Identify which cell holds the provided text, then report its (X, Y) central coordinate. 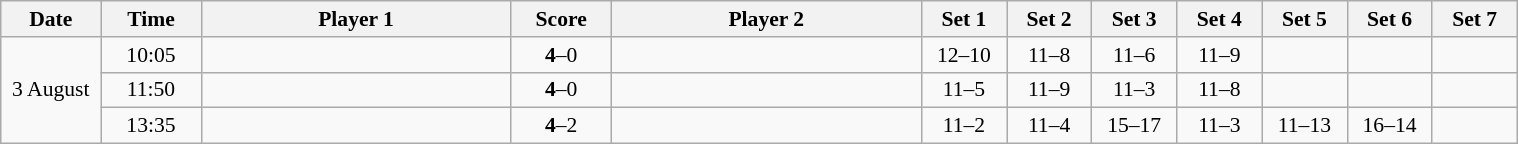
16–14 (1390, 126)
4–2 (561, 126)
12–10 (964, 55)
Score (561, 19)
Date (51, 19)
Set 6 (1390, 19)
Set 4 (1220, 19)
10:05 (151, 55)
Player 2 (766, 19)
11–2 (964, 126)
Time (151, 19)
11–5 (964, 90)
Set 1 (964, 19)
11–13 (1304, 126)
11–4 (1048, 126)
15–17 (1134, 126)
Set 5 (1304, 19)
Set 7 (1474, 19)
13:35 (151, 126)
Set 2 (1048, 19)
Set 3 (1134, 19)
Player 1 (356, 19)
11–6 (1134, 55)
3 August (51, 90)
11:50 (151, 90)
